Find where the given text appears and provide that cell's center as [x, y] coordinate. 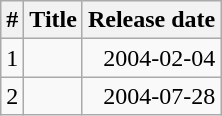
2004-07-28 [151, 96]
Release date [151, 20]
2 [12, 96]
1 [12, 58]
2004-02-04 [151, 58]
Title [54, 20]
# [12, 20]
